Determine the (X, Y) coordinate at the center of the cell enclosing the given text.  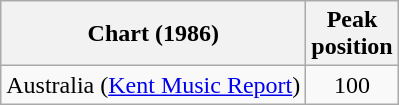
Peakposition (352, 34)
Australia (Kent Music Report) (154, 85)
Chart (1986) (154, 34)
100 (352, 85)
